Output the (x, y) coordinate of the center of the cell containing the given text.  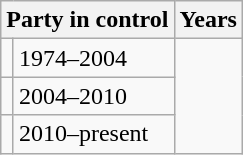
2004–2010 (94, 96)
2010–present (94, 134)
Years (208, 20)
Party in control (88, 20)
1974–2004 (94, 58)
